Provide the (X, Y) coordinate of the cell's center where the given text is located.  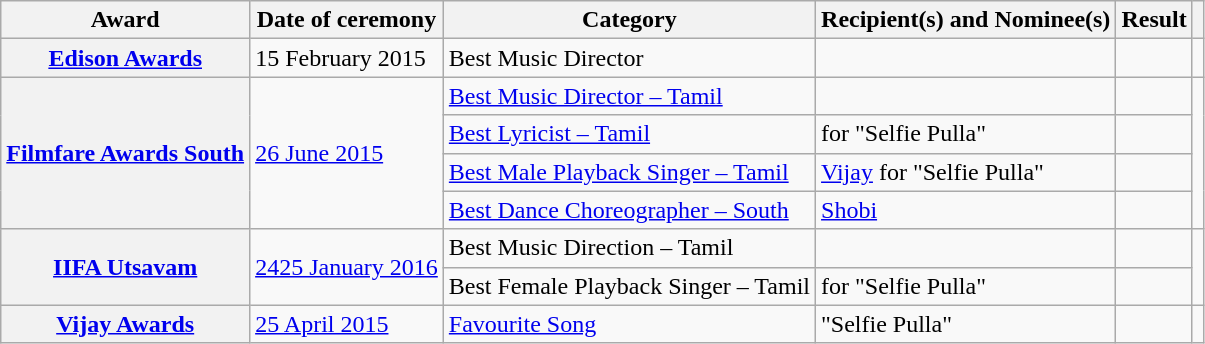
25 April 2015 (347, 324)
Vijay Awards (126, 324)
Best Lyricist – Tamil (629, 134)
Best Dance Choreographer – South (629, 210)
Best Music Director – Tamil (629, 96)
Award (126, 20)
Filmfare Awards South (126, 153)
"Selfie Pulla" (966, 324)
Best Male Playback Singer – Tamil (629, 172)
Result (1154, 20)
Category (629, 20)
Best Music Director (629, 58)
Date of ceremony (347, 20)
Favourite Song (629, 324)
Best Female Playback Singer – Tamil (629, 286)
Best Music Direction – Tamil (629, 248)
Vijay for "Selfie Pulla" (966, 172)
Edison Awards (126, 58)
15 February 2015 (347, 58)
Shobi (966, 210)
2425 January 2016 (347, 267)
IIFA Utsavam (126, 267)
26 June 2015 (347, 153)
Recipient(s) and Nominee(s) (966, 20)
